Locate the cell with the specified text and output its [X, Y] center coordinate. 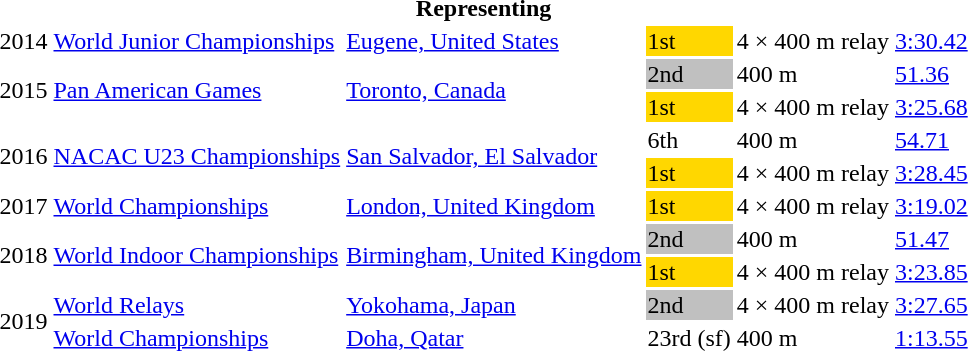
Pan American Games [197, 90]
6th [689, 140]
World Indoor Championships [197, 256]
San Salvador, El Salvador [494, 156]
World Junior Championships [197, 41]
World Relays [197, 305]
Toronto, Canada [494, 90]
Eugene, United States [494, 41]
Yokohama, Japan [494, 305]
World Championships [197, 206]
NACAC U23 Championships [197, 156]
London, United Kingdom [494, 206]
Birmingham, United Kingdom [494, 256]
